Detect which cell encompasses the target text, then output its [X, Y] center coordinate. 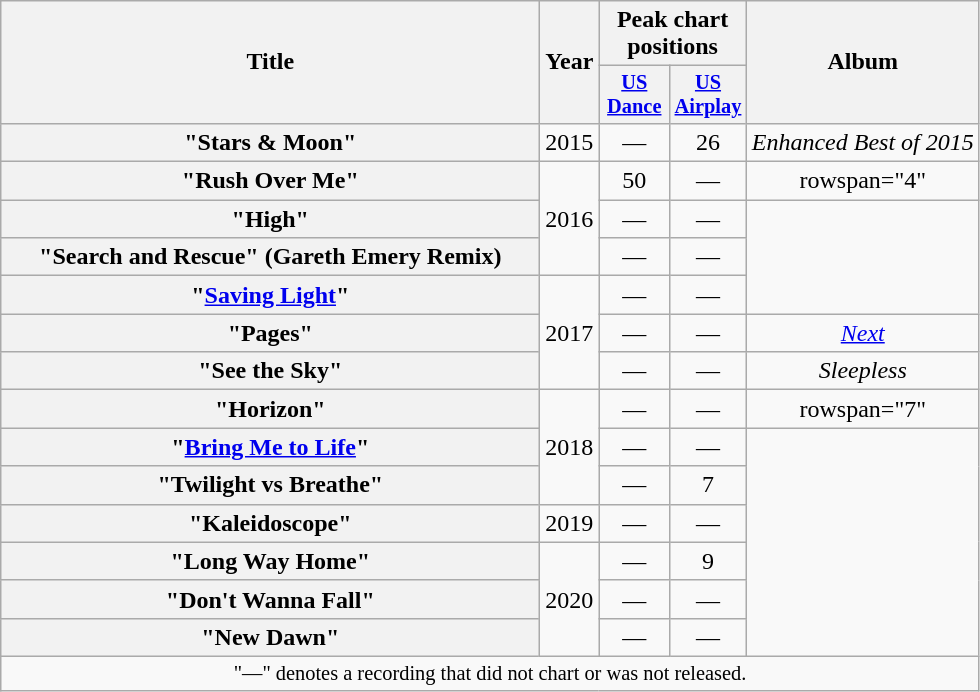
2016 [570, 219]
Year [570, 62]
rowspan="7" [862, 409]
"Twilight vs Breathe" [270, 485]
"See the Sky" [270, 371]
2020 [570, 599]
50 [634, 181]
Sleepless [862, 371]
"Search and Rescue" (Gareth Emery Remix) [270, 257]
rowspan="4" [862, 181]
Peak chart positions [672, 34]
"Saving Light" [270, 295]
Enhanced Best of 2015 [862, 142]
2015 [570, 142]
"Rush Over Me" [270, 181]
Next [862, 333]
"Don't Wanna Fall" [270, 599]
"Stars & Moon" [270, 142]
2017 [570, 333]
26 [708, 142]
Album [862, 62]
2019 [570, 523]
USDance [634, 95]
"Pages" [270, 333]
"Bring Me to Life" [270, 447]
"Long Way Home" [270, 561]
"Kaleidoscope" [270, 523]
"—" denotes a recording that did not chart or was not released. [490, 673]
Title [270, 62]
"New Dawn" [270, 637]
"Horizon" [270, 409]
7 [708, 485]
2018 [570, 447]
"High" [270, 219]
USAirplay [708, 95]
9 [708, 561]
